Detect which cell encompasses the target text, then output its [X, Y] center coordinate. 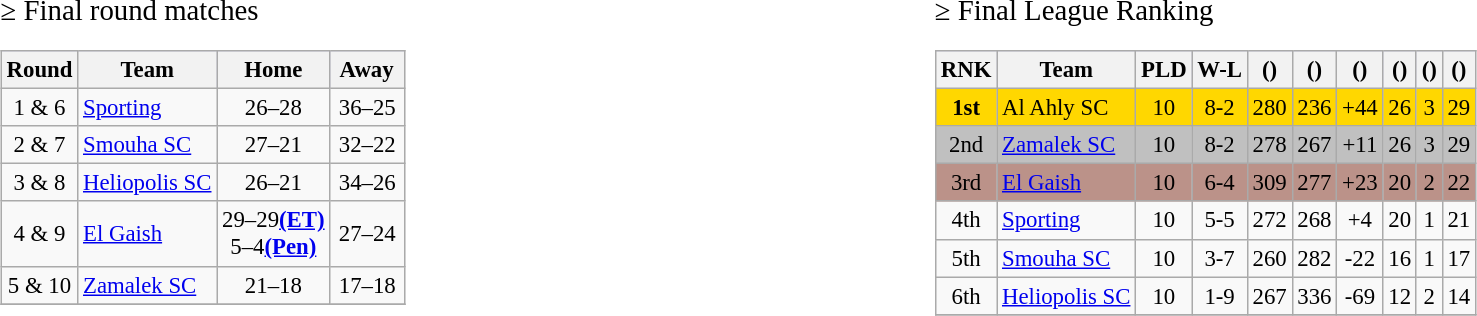
2nd [966, 145]
282 [1314, 258]
1st [966, 108]
+4 [1360, 220]
17–18 [368, 285]
3rd [966, 183]
6-4 [1220, 183]
21–18 [274, 285]
2 & 7 [39, 145]
Away [368, 70]
1-9 [1220, 296]
336 [1314, 296]
5 & 10 [39, 285]
260 [1270, 258]
PLD [1164, 70]
16 [1400, 258]
277 [1314, 183]
17 [1458, 258]
1 & 6 [39, 108]
36–25 [368, 108]
26–28 [274, 108]
3-7 [1220, 258]
309 [1270, 183]
22 [1458, 183]
32–22 [368, 145]
29–29(ET) 5–4(Pen) [274, 234]
5-5 [1220, 220]
Al Ahly SC [1066, 108]
280 [1270, 108]
27–21 [274, 145]
Home [274, 70]
+44 [1360, 108]
Round [39, 70]
RNK [966, 70]
+11 [1360, 145]
12 [1400, 296]
268 [1314, 220]
26–21 [274, 183]
3 & 8 [39, 183]
+23 [1360, 183]
6th [966, 296]
14 [1458, 296]
34–26 [368, 183]
278 [1270, 145]
-22 [1360, 258]
5th [966, 258]
21 [1458, 220]
-69 [1360, 296]
W-L [1220, 70]
27–24 [368, 234]
4th [966, 220]
4 & 9 [39, 234]
272 [1270, 220]
236 [1314, 108]
